Pinpoint the cell where the given text exists, returning its (x, y) midpoint coordinate. 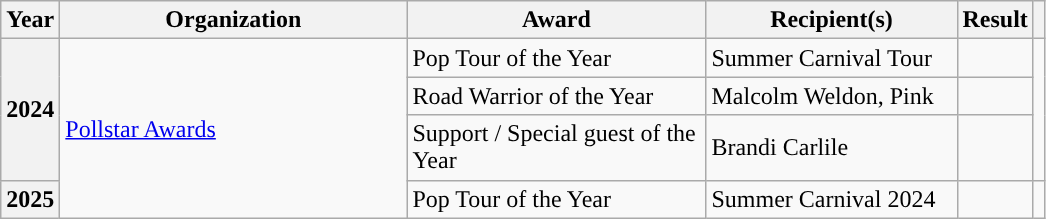
Road Warrior of the Year (556, 96)
Award (556, 20)
Brandi Carlile (832, 148)
2025 (30, 199)
Organization (234, 20)
Support / Special guest of the Year (556, 148)
Recipient(s) (832, 20)
Result (995, 20)
Malcolm Weldon, Pink (832, 96)
Year (30, 20)
Summer Carnival Tour (832, 58)
Summer Carnival 2024 (832, 199)
Pollstar Awards (234, 128)
2024 (30, 110)
